Output the [X, Y] coordinate of the center of the cell containing the given text.  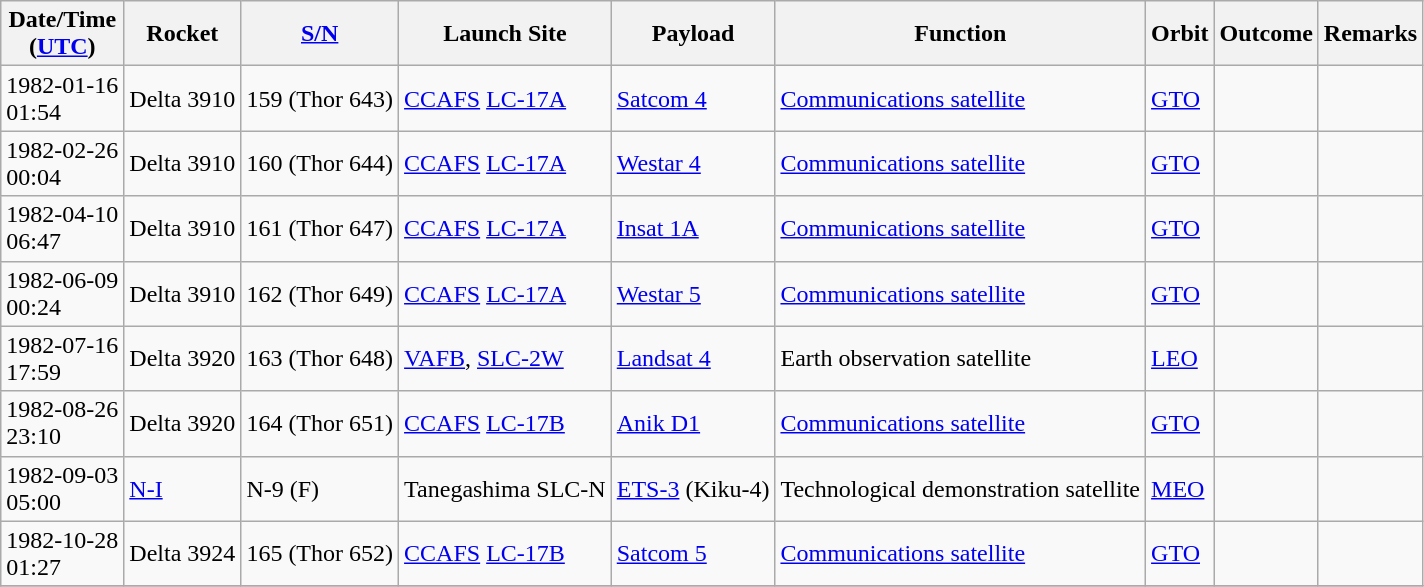
163 (Thor 648) [320, 358]
1982-04-1006:47 [62, 228]
1982-08-2623:10 [62, 424]
1982-07-1617:59 [62, 358]
165 (Thor 652) [320, 554]
Outcome [1266, 34]
Tanegashima SLC-N [506, 488]
159 (Thor 643) [320, 98]
VAFB, SLC-2W [506, 358]
Delta 3924 [182, 554]
ETS-3 (Kiku-4) [693, 488]
LEO [1180, 358]
MEO [1180, 488]
Technological demonstration satellite [960, 488]
1982-06-0900:24 [62, 294]
Orbit [1180, 34]
S/N [320, 34]
1982-02-2600:04 [62, 164]
Payload [693, 34]
Remarks [1370, 34]
Westar 5 [693, 294]
160 (Thor 644) [320, 164]
Insat 1A [693, 228]
N-9 (F) [320, 488]
1982-09-0305:00 [62, 488]
Landsat 4 [693, 358]
Date/Time(UTC) [62, 34]
162 (Thor 649) [320, 294]
Satcom 4 [693, 98]
Launch Site [506, 34]
164 (Thor 651) [320, 424]
Westar 4 [693, 164]
Rocket [182, 34]
161 (Thor 647) [320, 228]
Satcom 5 [693, 554]
Function [960, 34]
1982-01-1601:54 [62, 98]
1982-10-2801:27 [62, 554]
Anik D1 [693, 424]
N-I [182, 488]
Earth observation satellite [960, 358]
